Capture the cell that displays the provided text and extract its [X, Y] central coordinate. 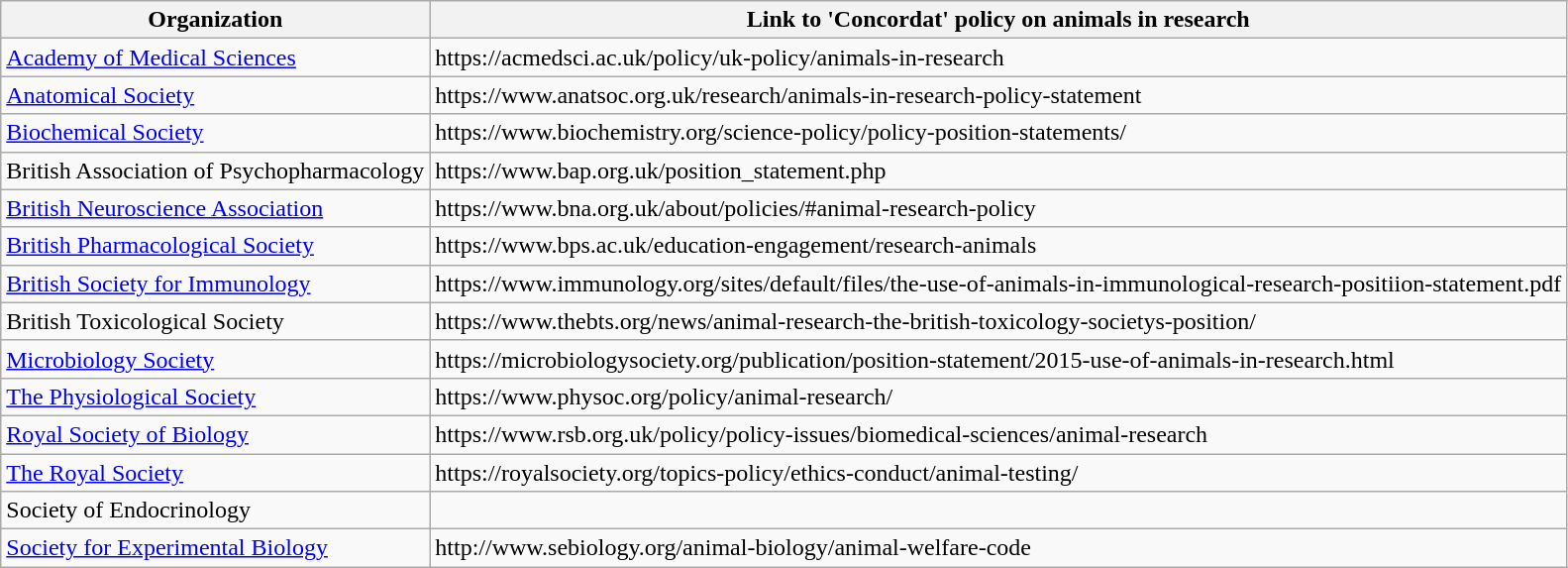
The Physiological Society [216, 397]
British Association of Psychopharmacology [216, 170]
https://www.bna.org.uk/about/policies/#animal-research-policy [998, 208]
https://www.anatsoc.org.uk/research/animals-in-research-policy-statement [998, 95]
https://www.immunology.org/sites/default/files/the-use-of-animals-in-immunological-research-positiion-statement.pdf [998, 284]
https://www.bap.org.uk/position_statement.php [998, 170]
Academy of Medical Sciences [216, 57]
https://www.rsb.org.uk/policy/policy-issues/biomedical-sciences/animal-research [998, 434]
https://acmedsci.ac.uk/policy/uk-policy/animals-in-research [998, 57]
https://royalsociety.org/topics-policy/ethics-conduct/animal-testing/ [998, 473]
Anatomical Society [216, 95]
Society of Endocrinology [216, 511]
https://www.physoc.org/policy/animal-research/ [998, 397]
Organization [216, 20]
British Toxicological Society [216, 321]
Link to 'Concordat' policy on animals in research [998, 20]
https://microbiologysociety.org/publication/position-statement/2015-use-of-animals-in-research.html [998, 359]
British Society for Immunology [216, 284]
http://www.sebiology.org/animal-biology/animal-welfare-code [998, 548]
The Royal Society [216, 473]
https://www.thebts.org/news/animal-research-the-british-toxicology-societys-position/ [998, 321]
https://www.bps.ac.uk/education-engagement/research-animals [998, 246]
Society for Experimental Biology [216, 548]
Microbiology Society [216, 359]
British Pharmacological Society [216, 246]
https://www.biochemistry.org/science-policy/policy-position-statements/ [998, 133]
Biochemical Society [216, 133]
Royal Society of Biology [216, 434]
British Neuroscience Association [216, 208]
